Identify which cell holds the provided text, then report its (X, Y) central coordinate. 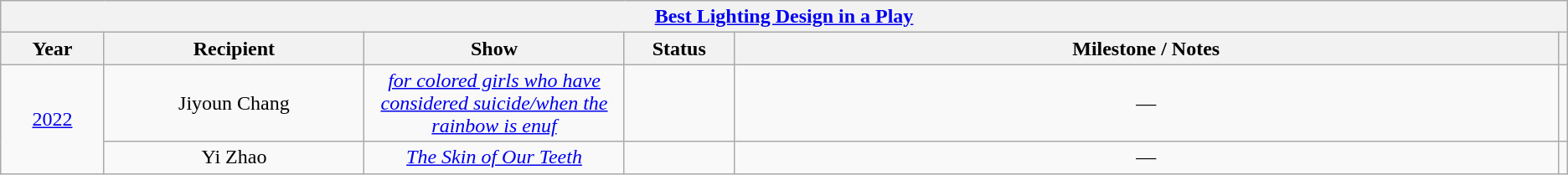
2022 (52, 119)
Status (678, 49)
Show (494, 49)
Recipient (235, 49)
Yi Zhao (235, 157)
Best Lighting Design in a Play (784, 17)
Milestone / Notes (1146, 49)
Year (52, 49)
The Skin of Our Teeth (494, 157)
for colored girls who have considered suicide/when the rainbow is enuf (494, 103)
Jiyoun Chang (235, 103)
